Output the [x, y] coordinate of the center of the cell containing the given text.  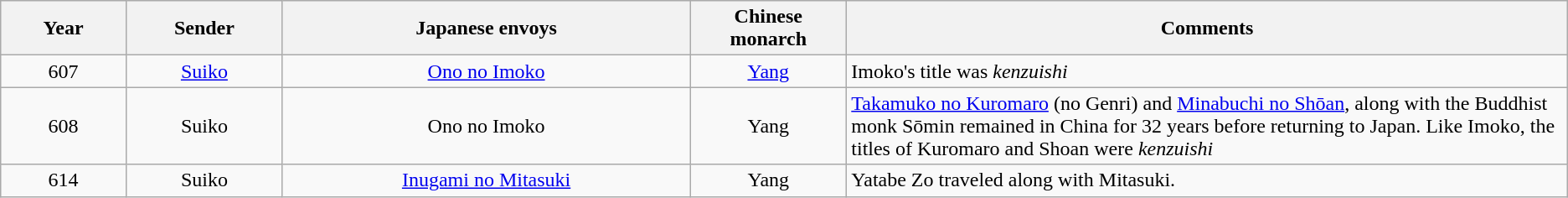
607 [64, 71]
Japanese envoys [486, 29]
Inugami no Mitasuki [486, 180]
Yatabe Zo traveled along with Mitasuki. [1207, 180]
Year [64, 29]
Sender [204, 29]
Comments [1207, 29]
608 [64, 126]
614 [64, 180]
Chinese monarch [769, 29]
Imoko's title was kenzuishi [1207, 71]
